Scan for the cell matching the given text and deliver its [X, Y] coordinate at center. 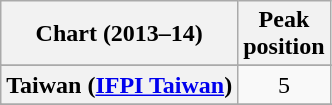
5 [284, 85]
Taiwan (IFPI Taiwan) [120, 85]
Chart (2013–14) [120, 34]
Peakposition [284, 34]
